Detect which cell encompasses the target text, then output its (x, y) center coordinate. 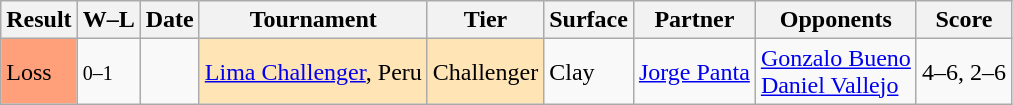
W–L (108, 20)
Surface (589, 20)
Loss (39, 72)
Tournament (313, 20)
0–1 (108, 72)
Challenger (485, 72)
Score (964, 20)
Opponents (836, 20)
Clay (589, 72)
Lima Challenger, Peru (313, 72)
Jorge Panta (694, 72)
Gonzalo Bueno Daniel Vallejo (836, 72)
4–6, 2–6 (964, 72)
Date (170, 20)
Partner (694, 20)
Result (39, 20)
Tier (485, 20)
